Provide the [X, Y] coordinate of the cell's center where the given text is located.  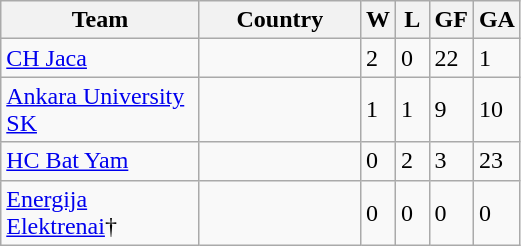
L [412, 20]
Ankara University SK [100, 110]
22 [451, 58]
W [378, 20]
Energija Elektrenai† [100, 212]
HC Bat Yam [100, 161]
Team [100, 20]
GA [496, 20]
GF [451, 20]
10 [496, 110]
23 [496, 161]
Country [280, 20]
3 [451, 161]
CH Jaca [100, 58]
9 [451, 110]
